Return the [x, y] coordinate for the center point of the cell that contains the specified text.  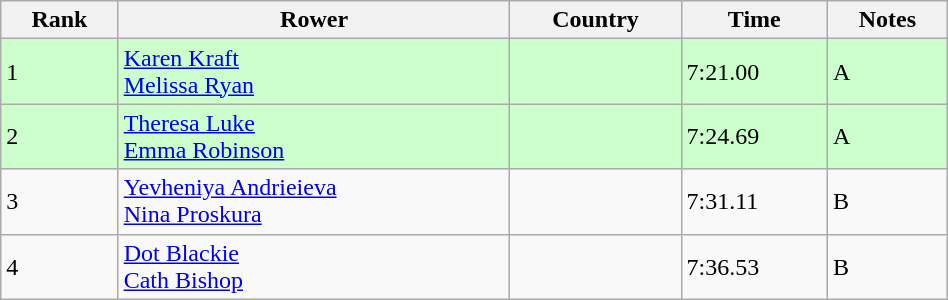
Time [754, 20]
Yevheniya AndrieievaNina Proskura [314, 202]
7:31.11 [754, 202]
Rower [314, 20]
7:21.00 [754, 72]
7:36.53 [754, 266]
Rank [60, 20]
Karen KraftMelissa Ryan [314, 72]
Notes [888, 20]
Dot BlackieCath Bishop [314, 266]
Theresa LukeEmma Robinson [314, 136]
7:24.69 [754, 136]
4 [60, 266]
1 [60, 72]
Country [596, 20]
3 [60, 202]
2 [60, 136]
